From the cell containing the given text, extract its center point as (x, y) coordinate. 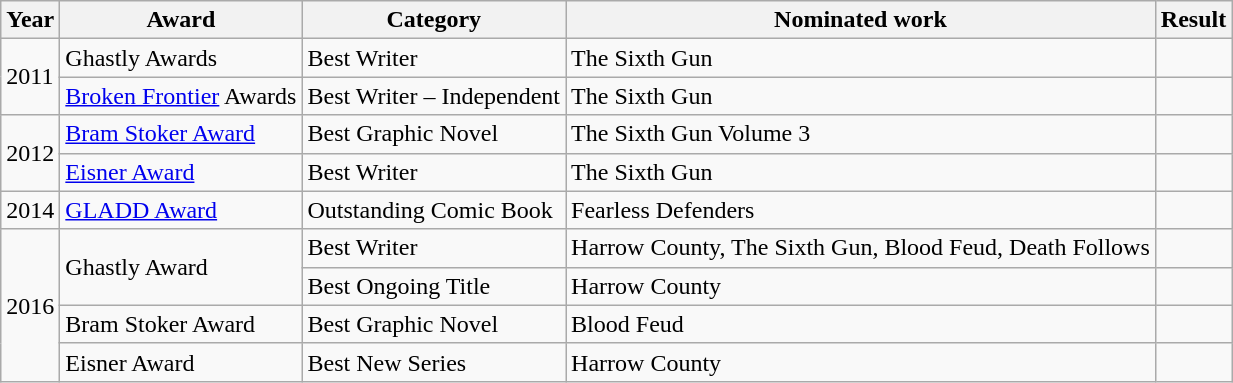
Year (30, 20)
Award (181, 20)
Best Ongoing Title (434, 286)
Nominated work (861, 20)
2012 (30, 153)
Ghastly Award (181, 267)
2011 (30, 77)
2016 (30, 305)
2014 (30, 210)
Outstanding Comic Book (434, 210)
Ghastly Awards (181, 58)
Broken Frontier Awards (181, 96)
Best Writer – Independent (434, 96)
Best New Series (434, 362)
Blood Feud (861, 324)
The Sixth Gun Volume 3 (861, 134)
Category (434, 20)
Harrow County, The Sixth Gun, Blood Feud, Death Follows (861, 248)
GLADD Award (181, 210)
Fearless Defenders (861, 210)
Result (1193, 20)
